Determine the (x, y) coordinate at the center of the cell enclosing the given text.  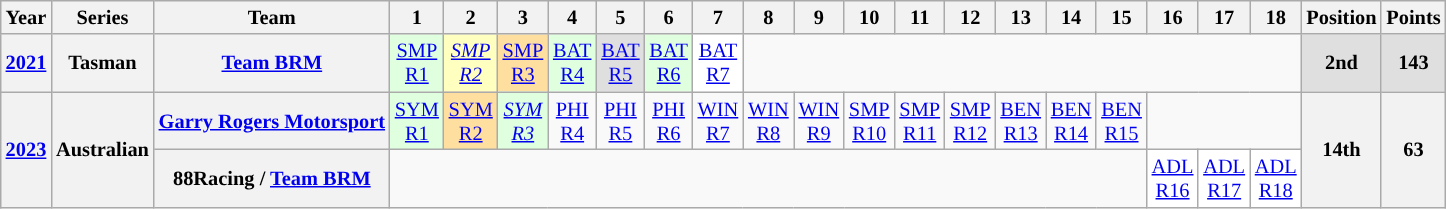
PHIR5 (620, 121)
SMPR1 (417, 63)
SMPR3 (523, 63)
8 (768, 17)
6 (668, 17)
11 (919, 17)
Tasman (102, 63)
SMPR2 (471, 63)
88Racing / Team BRM (272, 178)
14 (1071, 17)
ADLR17 (1224, 178)
BENR15 (1121, 121)
143 (1413, 63)
2023 (26, 150)
1 (417, 17)
2 (471, 17)
PHIR4 (572, 121)
12 (970, 17)
BENR13 (1020, 121)
14th (1342, 150)
7 (718, 17)
17 (1224, 17)
BATR7 (718, 63)
Australian (102, 150)
BATR6 (668, 63)
5 (620, 17)
63 (1413, 150)
WINR8 (768, 121)
Position (1342, 17)
Series (102, 17)
Points (1413, 17)
9 (819, 17)
SYMR1 (417, 121)
Team (272, 17)
Garry Rogers Motorsport (272, 121)
ADLR16 (1173, 178)
SMPR12 (970, 121)
13 (1020, 17)
Team BRM (272, 63)
2nd (1342, 63)
18 (1276, 17)
BATR5 (620, 63)
ADLR18 (1276, 178)
SMPR10 (869, 121)
16 (1173, 17)
WINR9 (819, 121)
SYMR2 (471, 121)
4 (572, 17)
BENR14 (1071, 121)
BATR4 (572, 63)
Year (26, 17)
10 (869, 17)
PHIR6 (668, 121)
SMPR11 (919, 121)
3 (523, 17)
2021 (26, 63)
15 (1121, 17)
WINR7 (718, 121)
SYMR3 (523, 121)
